Provide the (x, y) coordinate of the cell's center where the given text is located.  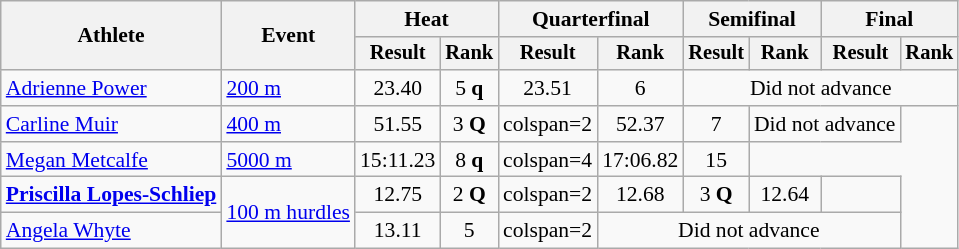
2 Q (469, 195)
5000 m (288, 160)
12.75 (398, 195)
Semifinal (752, 19)
colspan=4 (548, 160)
13.11 (398, 231)
Adrienne Power (112, 88)
15 (716, 160)
52.37 (640, 124)
Carline Muir (112, 124)
7 (716, 124)
23.51 (548, 88)
8 q (469, 160)
23.40 (398, 88)
5 (469, 231)
6 (640, 88)
5 q (469, 88)
Angela Whyte (112, 231)
12.68 (640, 195)
17:06.82 (640, 160)
400 m (288, 124)
15:11.23 (398, 160)
Quarterfinal (590, 19)
Heat (426, 19)
Event (288, 36)
Final (890, 19)
Megan Metcalfe (112, 160)
Priscilla Lopes-Schliep (112, 195)
51.55 (398, 124)
100 m hurdles (288, 212)
200 m (288, 88)
12.64 (785, 195)
Athlete (112, 36)
